Search for the cell housing the specified text and yield its (X, Y) center coordinate. 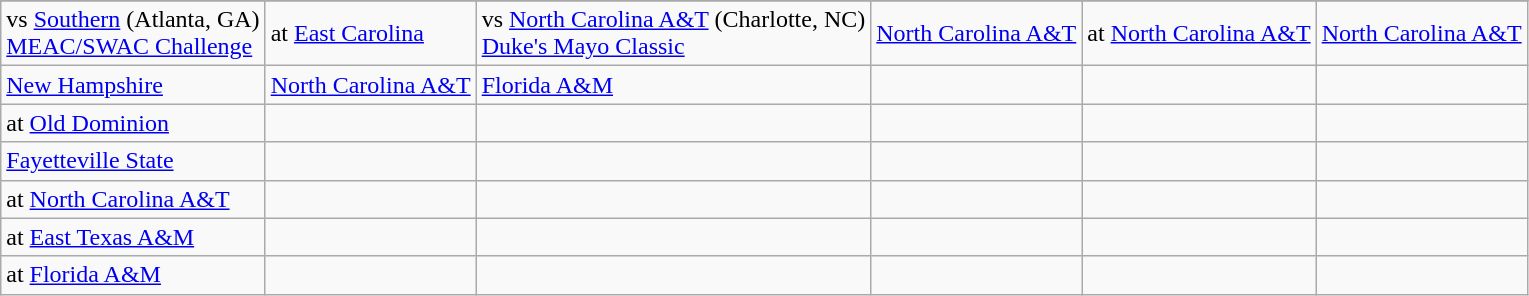
Fayetteville State (133, 161)
vs North Carolina A&T (Charlotte, NC)Duke's Mayo Classic (674, 34)
at East Carolina (370, 34)
at East Texas A&M (133, 237)
Florida A&M (674, 85)
vs Southern (Atlanta, GA)MEAC/SWAC Challenge (133, 34)
at Florida A&M (133, 275)
New Hampshire (133, 85)
at Old Dominion (133, 123)
